Capture the cell that displays the provided text and extract its (x, y) central coordinate. 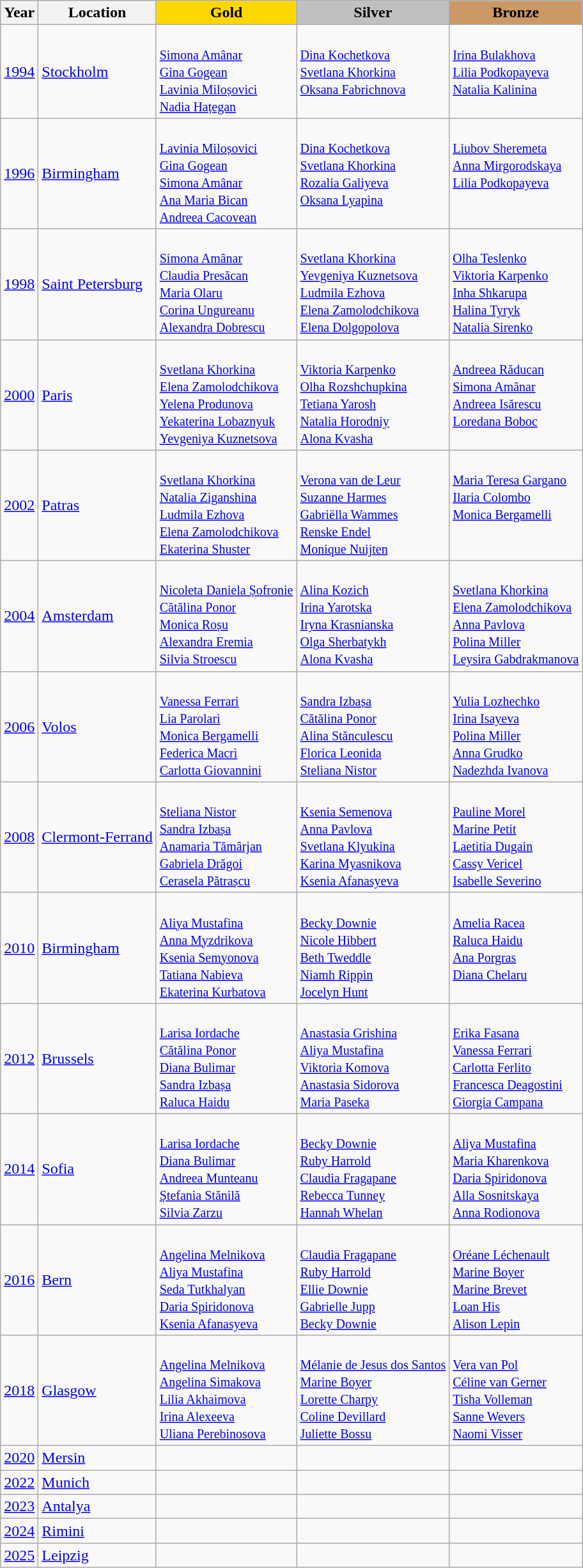
Aliya MustafinaMaria KharenkovaDaria SpiridonovaAlla SosnitskayaAnna Rodionova (516, 1168)
Anastasia GrishinaAliya MustafinaViktoria KomovaAnastasia SidorovaMaria Paseka (373, 1059)
Paris (97, 395)
Location (97, 13)
Antalya (97, 1507)
Clermont-Ferrand (97, 837)
Liubov SheremetaAnna MirgorodskayaLilia Podkopayeva (516, 174)
Erika FasanaVanessa FerrariCarlotta FerlitoFrancesca DeagostiniGiorgia Campana (516, 1059)
Bern (97, 1280)
Becky DownieRuby HarroldClaudia FragapaneRebecca TunneyHannah Whelan (373, 1168)
Angelina MelnikovaAliya MustafinaSeda TutkhalyanDaria SpiridonovaKsenia Afanasyeva (226, 1280)
Amsterdam (97, 616)
Amelia RaceaRaluca HaiduAna PorgrasDiana Chelaru (516, 947)
2002 (19, 505)
Dina KochetkovaSvetlana KhorkinaRozalia GaliyevaOksana Lyapina (373, 174)
Becky DownieNicole HibbertBeth TweddleNiamh RippinJocelyn Hunt (373, 947)
Svetlana KhorkinaYevgeniya KuznetsovaLudmila EzhovaElena ZamolodchikovaElena Dolgopolova (373, 284)
Svetlana KhorkinaNatalia ZiganshinaLudmila EzhovaElena ZamolodchikovaEkaterina Shuster (226, 505)
Simona AmânarClaudia PresăcanMaria OlaruCorina UngureanuAlexandra Dobrescu (226, 284)
Irina BulakhovaLilia PodkopayevaNatalia Kalinina (516, 72)
Nicoleta Daniela ȘofronieCătălina PonorMonica RoșuAlexandra EremiaSilvia Stroescu (226, 616)
Sofia (97, 1168)
Svetlana KhorkinaElena ZamolodchikovaAnna PavlovaPolina MillerLeysira Gabdrakmanova (516, 616)
1996 (19, 174)
Silver (373, 13)
Ksenia SemenovaAnna PavlovaSvetlana KlyukinaKarina MyasnikovaKsenia Afanasyeva (373, 837)
Rimini (97, 1531)
Larisa IordacheCătălina PonorDiana BulimarSandra IzbașaRaluca Haidu (226, 1059)
Sandra IzbașaCătălina PonorAlina StănculescuFlorica LeonidaSteliana Nistor (373, 726)
Stockholm (97, 72)
Year (19, 13)
Saint Petersburg (97, 284)
2000 (19, 395)
2004 (19, 616)
2012 (19, 1059)
Brussels (97, 1059)
2024 (19, 1531)
Mélanie de Jesus dos SantosMarine BoyerLorette CharpyColine DevillardJuliette Bossu (373, 1391)
Mersin (97, 1458)
Oréane LéchenaultMarine BoyerMarine BrevetLoan HisAlison Lepin (516, 1280)
Viktoria KarpenkoOlha RozshchupkinaTetiana YaroshNatalia HorodniyAlona Kvasha (373, 395)
Vanessa FerrariLia ParolariMonica BergamelliFederica MacrìCarlotta Giovannini (226, 726)
Volos (97, 726)
Pauline MorelMarine PetitLaetitia DugainCassy VericelIsabelle Severino (516, 837)
2010 (19, 947)
2025 (19, 1555)
1998 (19, 284)
1994 (19, 72)
2023 (19, 1507)
2006 (19, 726)
Claudia FragapaneRuby HarroldEllie DownieGabrielle JuppBecky Downie (373, 1280)
2008 (19, 837)
Dina KochetkovaSvetlana KhorkinaOksana Fabrichnova (373, 72)
2020 (19, 1458)
Angelina MelnikovaAngelina SimakovaLilia AkhaimovaIrina AlexeevaUliana Perebinosova (226, 1391)
Andreea RăducanSimona AmânarAndreea IsărescuLoredana Boboc (516, 395)
Yulia LozhechkoIrina IsayevaPolina MillerAnna GrudkoNadezhda Ivanova (516, 726)
Aliya MustafinaAnna MyzdrikovaKsenia SemyonovaTatiana NabievaEkaterina Kurbatova (226, 947)
2018 (19, 1391)
Glasgow (97, 1391)
Alina KozichIrina YarotskaIryna KrasnianskaOlga SherbatykhAlona Kvasha (373, 616)
Bronze (516, 13)
Larisa IordacheDiana BulimarAndreea MunteanuȘtefania StănilăSilvia Zarzu (226, 1168)
Steliana NistorSandra IzbașaAnamaria TămârjanGabriela DrăgoiCerasela Pătrașcu (226, 837)
Olha TeslenkoViktoria KarpenkoInha ShkarupaHalina TyrykNatalia Sirenko (516, 284)
Vera van PolCéline van GernerTisha VollemanSanne WeversNaomi Visser (516, 1391)
Maria Teresa GarganoIlaria ColomboMonica Bergamelli (516, 505)
Lavinia MiloșoviciGina GogeanSimona AmânarAna Maria BicanAndreea Cacovean (226, 174)
Simona AmânarGina GogeanLavinia MiloșoviciNadia Hațegan (226, 72)
2014 (19, 1168)
Munich (97, 1482)
Leipzig (97, 1555)
Verona van de LeurSuzanne HarmesGabriëlla WammesRenske EndelMonique Nuijten (373, 505)
2022 (19, 1482)
2016 (19, 1280)
Gold (226, 13)
Svetlana KhorkinaElena ZamolodchikovaYelena ProdunovaYekaterina LobaznyukYevgeniya Kuznetsova (226, 395)
Patras (97, 505)
